Return the [X, Y] coordinate for the center point of the cell that contains the specified text.  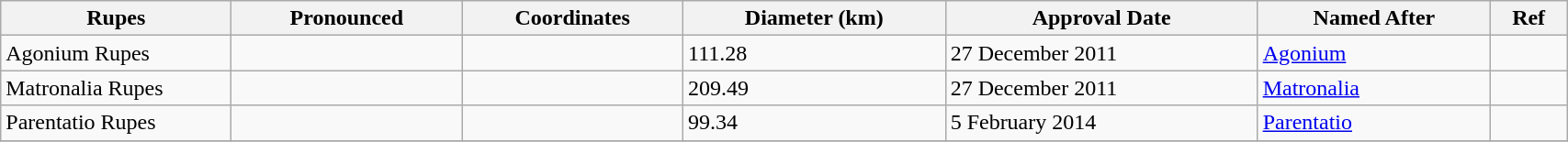
Parentatio Rupes [116, 123]
Approval Date [1101, 18]
Pronounced [347, 18]
Diameter (km) [814, 18]
Ref [1529, 18]
Coordinates [573, 18]
Agonium [1374, 53]
99.34 [814, 123]
Matronalia [1374, 88]
5 February 2014 [1101, 123]
Matronalia Rupes [116, 88]
Rupes [116, 18]
Named After [1374, 18]
Parentatio [1374, 123]
209.49 [814, 88]
111.28 [814, 53]
Agonium Rupes [116, 53]
